Capture the cell that displays the provided text and extract its [x, y] central coordinate. 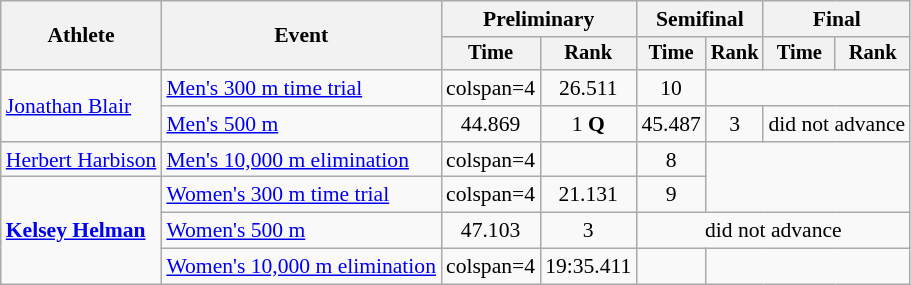
Women's 10,000 m elimination [301, 267]
Herbert Harbison [82, 160]
Athlete [82, 36]
10 [670, 88]
Event [301, 36]
Jonathan Blair [82, 106]
8 [670, 160]
Men's 300 m time trial [301, 88]
Women's 500 m [301, 231]
19:35.411 [588, 267]
47.103 [490, 231]
Final [836, 19]
Kelsey Helman [82, 230]
Semifinal [700, 19]
9 [670, 195]
Preliminary [538, 19]
Men's 500 m [301, 124]
26.511 [588, 88]
45.487 [670, 124]
1 Q [588, 124]
44.869 [490, 124]
Men's 10,000 m elimination [301, 160]
21.131 [588, 195]
Women's 300 m time trial [301, 195]
